Detect which cell encompasses the target text, then output its [X, Y] center coordinate. 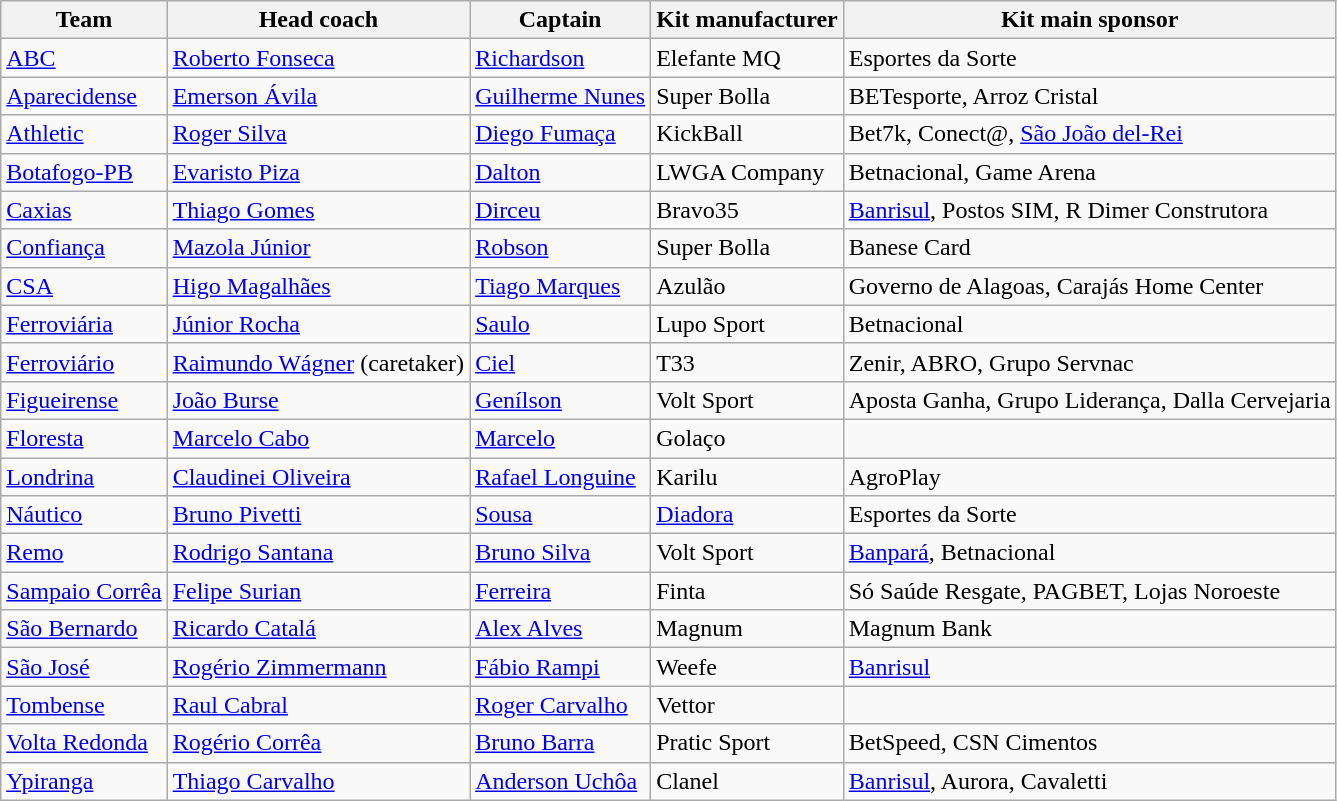
Rafael Longuine [560, 477]
Zenir, ABRO, Grupo Servnac [1090, 362]
Vettor [748, 705]
Raul Cabral [318, 705]
Bravo35 [748, 210]
BetSpeed, CSN Cimentos [1090, 743]
Finta [748, 591]
Sampaio Corrêa [84, 591]
Robson [560, 248]
Ricardo Catalá [318, 629]
Bruno Pivetti [318, 515]
Roberto Fonseca [318, 58]
Bruno Barra [560, 743]
Azulão [748, 286]
Elefante MQ [748, 58]
Ypiranga [84, 781]
T33 [748, 362]
Saulo [560, 324]
Floresta [84, 438]
Banrisul [1090, 667]
Athletic [84, 134]
Banrisul, Aurora, Cavaletti [1090, 781]
Mazola Júnior [318, 248]
Emerson Ávila [318, 96]
Golaço [748, 438]
Banpará, Betnacional [1090, 553]
Team [84, 20]
Thiago Gomes [318, 210]
Clanel [748, 781]
Kit manufacturer [748, 20]
Magnum [748, 629]
BETesporte, Arroz Cristal [1090, 96]
Magnum Bank [1090, 629]
Sousa [560, 515]
Tiago Marques [560, 286]
Claudinei Oliveira [318, 477]
Aposta Ganha, Grupo Liderança, Dalla Cervejaria [1090, 400]
Júnior Rocha [318, 324]
Governo de Alagoas, Carajás Home Center [1090, 286]
Higo Magalhães [318, 286]
Anderson Uchôa [560, 781]
Náutico [84, 515]
Caxias [84, 210]
Betnacional, Game Arena [1090, 172]
Ciel [560, 362]
Betnacional [1090, 324]
Confiança [84, 248]
Thiago Carvalho [318, 781]
Diego Fumaça [560, 134]
Botafogo-PB [84, 172]
Volta Redonda [84, 743]
Ferroviária [84, 324]
Alex Alves [560, 629]
Diadora [748, 515]
Ferroviário [84, 362]
Tombense [84, 705]
Rogério Corrêa [318, 743]
LWGA Company [748, 172]
São Bernardo [84, 629]
Pratic Sport [748, 743]
São José [84, 667]
Rodrigo Santana [318, 553]
KickBall [748, 134]
Banese Card [1090, 248]
Só Saúde Resgate, PAGBET, Lojas Noroeste [1090, 591]
CSA [84, 286]
Roger Carvalho [560, 705]
Bet7k, Conect@, São João del-Rei [1090, 134]
Marcelo [560, 438]
Felipe Surian [318, 591]
Lupo Sport [748, 324]
Weefe [748, 667]
Kit main sponsor [1090, 20]
Dalton [560, 172]
Evaristo Piza [318, 172]
Aparecidense [84, 96]
Ferreira [560, 591]
Bruno Silva [560, 553]
Karilu [748, 477]
Head coach [318, 20]
Figueirense [84, 400]
AgroPlay [1090, 477]
Dirceu [560, 210]
Raimundo Wágner (caretaker) [318, 362]
ABC [84, 58]
Remo [84, 553]
Captain [560, 20]
Richardson [560, 58]
Rogério Zimmermann [318, 667]
João Burse [318, 400]
Londrina [84, 477]
Fábio Rampi [560, 667]
Marcelo Cabo [318, 438]
Genílson [560, 400]
Roger Silva [318, 134]
Guilherme Nunes [560, 96]
Banrisul, Postos SIM, R Dimer Construtora [1090, 210]
